Provide the [x, y] coordinate of the cell's center where the given text is located.  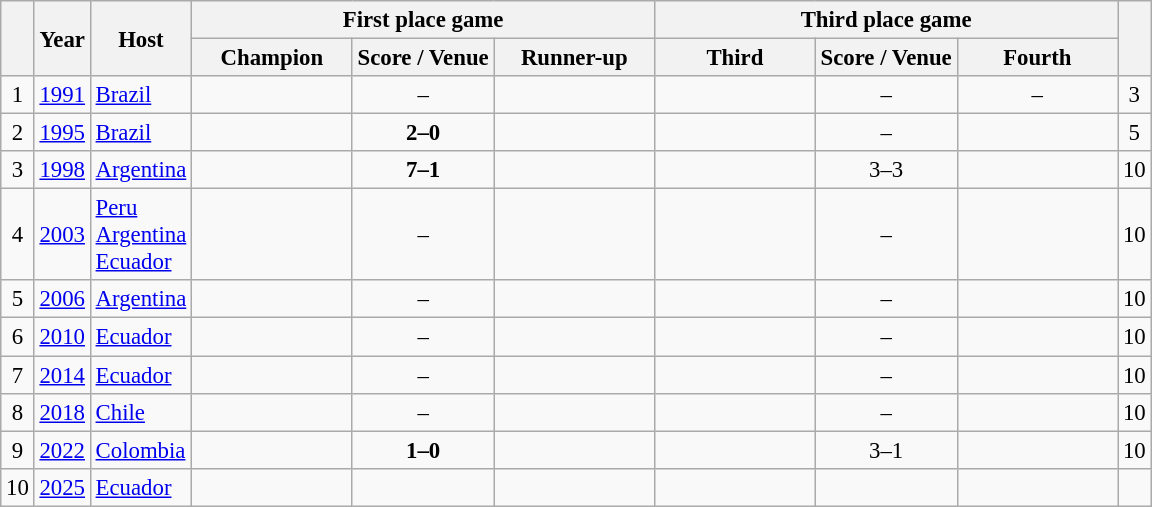
Colombia [140, 450]
7–1 [423, 170]
PeruArgentinaEcuador [140, 235]
Champion [272, 58]
1998 [62, 170]
2025 [62, 487]
1–0 [423, 450]
2–0 [423, 133]
Fourth [1038, 58]
Third [736, 58]
2010 [62, 337]
1 [18, 95]
2 [18, 133]
Third place game [886, 20]
Runner-up [574, 58]
2006 [62, 299]
2018 [62, 412]
4 [18, 235]
3–3 [886, 170]
9 [18, 450]
2014 [62, 375]
8 [18, 412]
2022 [62, 450]
Host [140, 38]
3–1 [886, 450]
7 [18, 375]
1991 [62, 95]
6 [18, 337]
Chile [140, 412]
2003 [62, 235]
1995 [62, 133]
Year [62, 38]
First place game [424, 20]
